Identify which cell holds the provided text, then report its (X, Y) central coordinate. 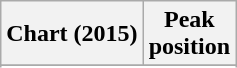
Peak position (189, 34)
Chart (2015) (72, 34)
